Provide the (x, y) coordinate of the cell's center where the given text is located.  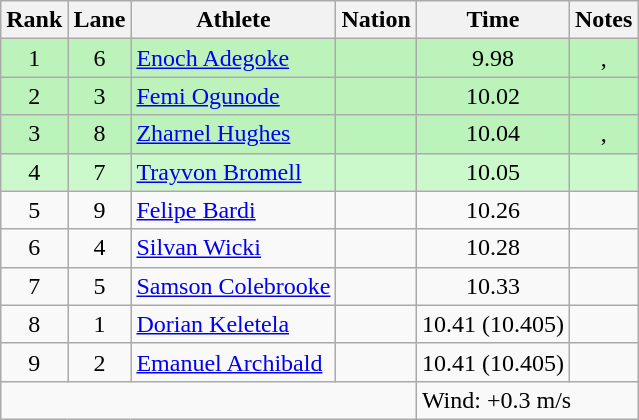
Athlete (234, 20)
Samson Colebrooke (234, 286)
10.33 (492, 286)
Nation (376, 20)
10.04 (492, 134)
9.98 (492, 58)
10.28 (492, 248)
Enoch Adegoke (234, 58)
10.05 (492, 172)
Felipe Bardi (234, 210)
Time (492, 20)
Femi Ogunode (234, 96)
Silvan Wicki (234, 248)
Zharnel Hughes (234, 134)
Dorian Keletela (234, 324)
Wind: +0.3 m/s (526, 400)
Rank (34, 20)
10.26 (492, 210)
10.02 (492, 96)
Lane (100, 20)
Emanuel Archibald (234, 362)
Notes (603, 20)
Trayvon Bromell (234, 172)
